Detect which cell encompasses the target text, then output its [x, y] center coordinate. 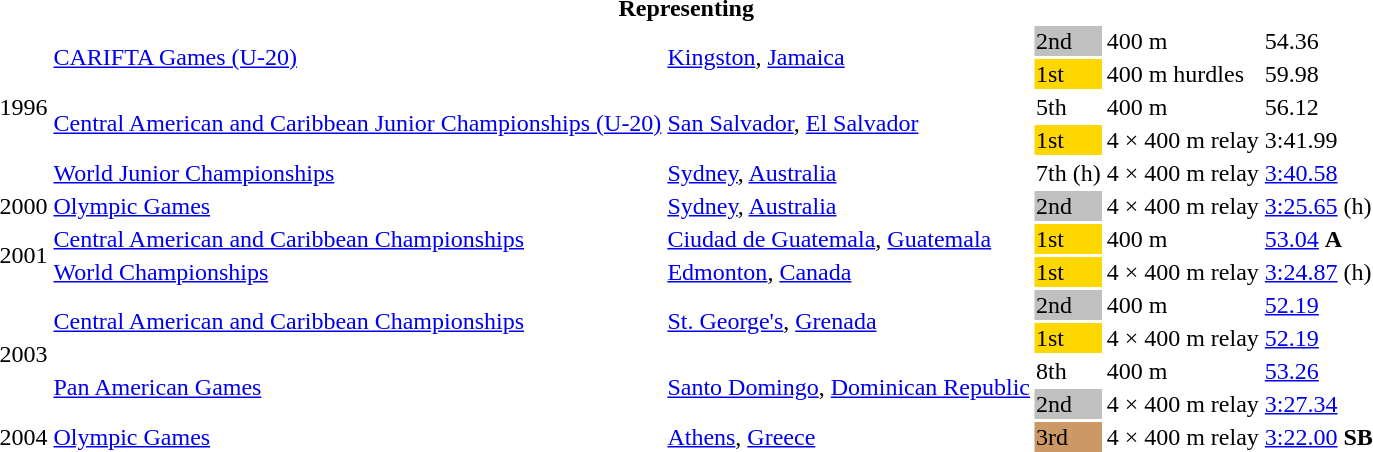
400 m hurdles [1182, 74]
CARIFTA Games (U-20) [358, 58]
Pan American Games [358, 388]
San Salvador, El Salvador [849, 124]
Athens, Greece [849, 437]
Kingston, Jamaica [849, 58]
5th [1068, 107]
8th [1068, 371]
St. George's, Grenada [849, 322]
3rd [1068, 437]
Central American and Caribbean Junior Championships (U-20) [358, 124]
World Championships [358, 272]
Ciudad de Guatemala, Guatemala [849, 239]
Edmonton, Canada [849, 272]
7th (h) [1068, 173]
Santo Domingo, Dominican Republic [849, 388]
World Junior Championships [358, 173]
